Identify which cell holds the provided text, then report its (X, Y) central coordinate. 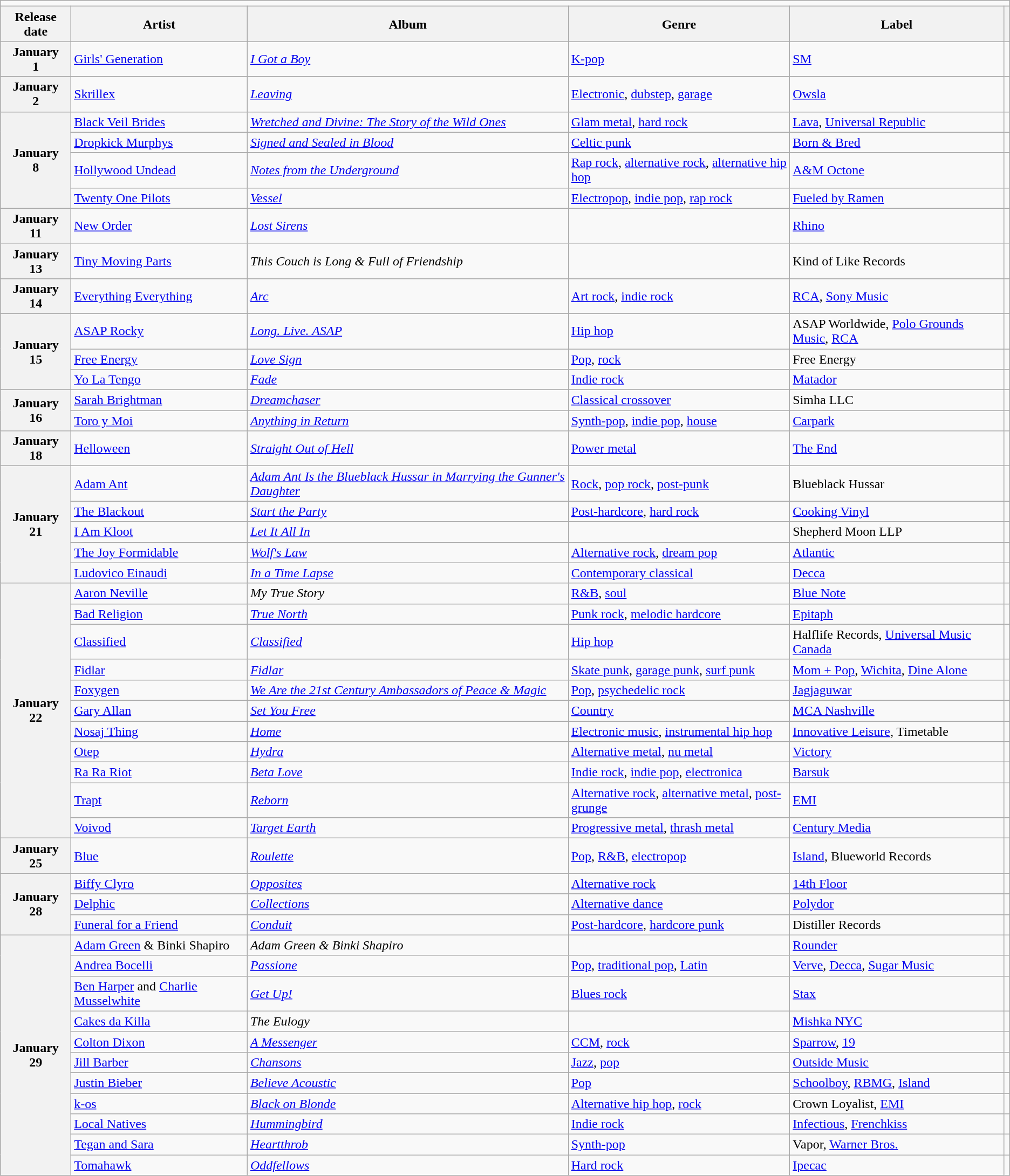
Adam Ant Is the Blueblack Hussar in Marrying the Gunner's Daughter (408, 483)
Ipecac (897, 1165)
Justin Bieber (160, 1083)
Cooking Vinyl (897, 511)
Electronic music, instrumental hip hop (679, 731)
Rap rock, alternative rock, alternative hip hop (679, 170)
Genre (679, 24)
Fade (408, 380)
Trapt (160, 801)
Leaving (408, 94)
Rounder (897, 945)
Hydra (408, 752)
January8 (36, 160)
Album (408, 24)
Tiny Moving Parts (160, 261)
Blue (160, 856)
Pop (679, 1083)
January11 (36, 225)
Black Veil Brides (160, 122)
A Messenger (408, 1042)
k-os (160, 1103)
Rhino (897, 225)
Power metal (679, 449)
Set You Free (408, 710)
Epitaph (897, 614)
The Blackout (160, 511)
Roulette (408, 856)
Alternative rock, dream pop (679, 552)
R&B, soul (679, 593)
Skrillex (160, 94)
Aaron Neville (160, 593)
Ben Harper and Charlie Musselwhite (160, 994)
Otep (160, 752)
Black on Blonde (408, 1103)
I Am Kloot (160, 532)
Blue Note (897, 593)
Alternative metal, nu metal (679, 752)
Lava, Universal Republic (897, 122)
Pop, rock (679, 359)
Gary Allan (160, 710)
January21 (36, 524)
Infectious, Frenchkiss (897, 1124)
Born & Bred (897, 142)
Start the Party (408, 511)
This Couch is Long & Full of Friendship (408, 261)
Voivod (160, 828)
January2 (36, 94)
Sarah Brightman (160, 400)
RCA, Sony Music (897, 296)
Crown Loyalist, EMI (897, 1103)
Artist (160, 24)
Helloween (160, 449)
Jazz, pop (679, 1062)
Kind of Like Records (897, 261)
Carpark (897, 421)
Mishka NYC (897, 1021)
14th Floor (897, 884)
Polydor (897, 904)
Signed and Sealed in Blood (408, 142)
Girls' Generation (160, 59)
January14 (36, 296)
Oddfellows (408, 1165)
Release date (36, 24)
Contemporary classical (679, 573)
Arc (408, 296)
Electronic, dubstep, garage (679, 94)
The Joy Formidable (160, 552)
Label (897, 24)
Everything Everything (160, 296)
Hummingbird (408, 1124)
Sparrow, 19 (897, 1042)
ASAP Rocky (160, 331)
Century Media (897, 828)
Island, Blueworld Records (897, 856)
I Got a Boy (408, 59)
Funeral for a Friend (160, 925)
Delphic (160, 904)
January16 (36, 411)
Nosaj Thing (160, 731)
Adam Ant (160, 483)
Post-hardcore, hardcore punk (679, 925)
The Eulogy (408, 1021)
Barsuk (897, 772)
January18 (36, 449)
Alternative hip hop, rock (679, 1103)
Skate punk, garage punk, surf punk (679, 669)
True North (408, 614)
Reborn (408, 801)
Halflife Records, Universal Music Canada (897, 642)
January13 (36, 261)
Yo La Tengo (160, 380)
Innovative Leisure, Timetable (897, 731)
Synth-pop, indie pop, house (679, 421)
Atlantic (897, 552)
Fueled by Ramen (897, 198)
Classical crossover (679, 400)
Let It All In (408, 532)
Country (679, 710)
Beta Love (408, 772)
Synth-pop (679, 1145)
Alternative rock (679, 884)
Twenty One Pilots (160, 198)
Matador (897, 380)
Straight Out of Hell (408, 449)
Vessel (408, 198)
Toro y Moi (160, 421)
Decca (897, 573)
Outside Music (897, 1062)
In a Time Lapse (408, 573)
We Are the 21st Century Ambassadors of Peace & Magic (408, 690)
Victory (897, 752)
Long. Live. ASAP (408, 331)
Shepherd Moon LLP (897, 532)
CCM, rock (679, 1042)
Get Up! (408, 994)
Cakes da Killa (160, 1021)
January29 (36, 1055)
Lost Sirens (408, 225)
Glam metal, hard rock (679, 122)
Simha LLC (897, 400)
Believe Acoustic (408, 1083)
SM (897, 59)
Home (408, 731)
Hollywood Undead (160, 170)
Distiller Records (897, 925)
Dreamchaser (408, 400)
Punk rock, melodic hardcore (679, 614)
Electropop, indie pop, rap rock (679, 198)
Stax (897, 994)
Foxygen (160, 690)
MCA Nashville (897, 710)
My True Story (408, 593)
Wretched and Divine: The Story of the Wild Ones (408, 122)
ASAP Worldwide, Polo Grounds Music, RCA (897, 331)
Opposites (408, 884)
Passione (408, 966)
January1 (36, 59)
Pop, psychedelic rock (679, 690)
Celtic punk (679, 142)
Jagjaguwar (897, 690)
January25 (36, 856)
Alternative rock, alternative metal, post-grunge (679, 801)
Post-hardcore, hard rock (679, 511)
Owsla (897, 94)
K-pop (679, 59)
Andrea Bocelli (160, 966)
A&M Octone (897, 170)
Pop, R&B, electropop (679, 856)
Blueblack Hussar (897, 483)
Schoolboy, RBMG, Island (897, 1083)
Indie rock, indie pop, electronica (679, 772)
New Order (160, 225)
Mom + Pop, Wichita, Dine Alone (897, 669)
Conduit (408, 925)
Target Earth (408, 828)
EMI (897, 801)
Pop, traditional pop, Latin (679, 966)
Bad Religion (160, 614)
Blues rock (679, 994)
Progressive metal, thrash metal (679, 828)
Wolf's Law (408, 552)
Tegan and Sara (160, 1145)
Alternative dance (679, 904)
January28 (36, 904)
Rock, pop rock, post-punk (679, 483)
January15 (36, 352)
Vapor, Warner Bros. (897, 1145)
Art rock, indie rock (679, 296)
Colton Dixon (160, 1042)
Dropkick Murphys (160, 142)
Verve, Decca, Sugar Music (897, 966)
Jill Barber (160, 1062)
Hard rock (679, 1165)
Anything in Return (408, 421)
Ra Ra Riot (160, 772)
Ludovico Einaudi (160, 573)
Biffy Clyro (160, 884)
Love Sign (408, 359)
Tomahawk (160, 1165)
Collections (408, 904)
Chansons (408, 1062)
Heartthrob (408, 1145)
Notes from the Underground (408, 170)
January22 (36, 711)
The End (897, 449)
Local Natives (160, 1124)
